Locate the cell with the specified text and output its [X, Y] center coordinate. 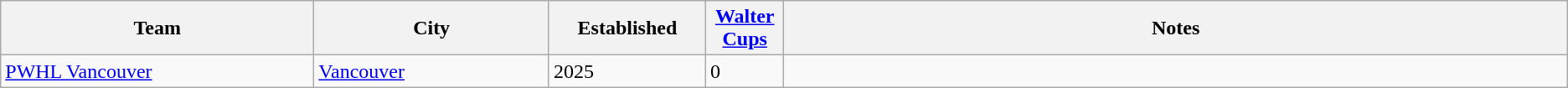
Established [627, 28]
Walter Cups [745, 28]
City [432, 28]
0 [745, 71]
Vancouver [432, 71]
PWHL Vancouver [157, 71]
Team [157, 28]
Notes [1176, 28]
2025 [627, 71]
